Locate the cell with the specified text and output its [x, y] center coordinate. 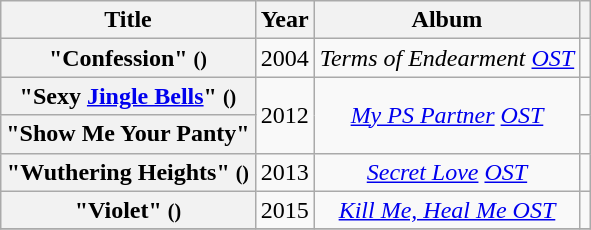
Album [447, 20]
"Show Me Your Panty" [128, 134]
2012 [284, 115]
"Wuthering Heights" () [128, 172]
Secret Love OST [447, 172]
Kill Me, Heal Me OST [447, 210]
2013 [284, 172]
"Confession" () [128, 58]
2015 [284, 210]
Title [128, 20]
"Violet" () [128, 210]
"Sexy Jingle Bells" () [128, 96]
2004 [284, 58]
My PS Partner OST [447, 115]
Year [284, 20]
Terms of Endearment OST [447, 58]
